Pinpoint the cell where the given text exists, returning its [X, Y] midpoint coordinate. 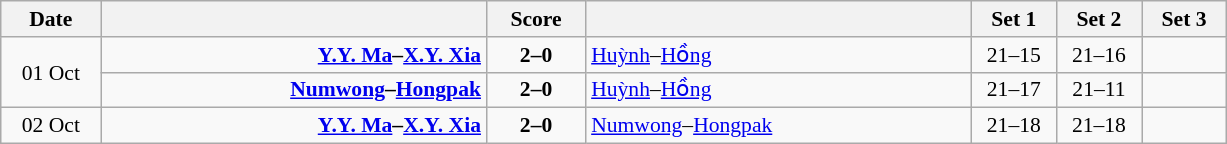
21–15 [1014, 55]
Set 2 [1098, 19]
02 Oct [51, 126]
21–16 [1098, 55]
Set 3 [1184, 19]
21–17 [1014, 90]
Score [536, 19]
01 Oct [51, 72]
21–11 [1098, 90]
Date [51, 19]
Set 1 [1014, 19]
